Scan for the cell matching the given text and deliver its [x, y] coordinate at center. 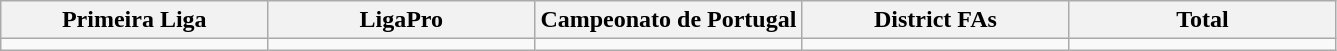
Total [1202, 20]
Campeonato de Portugal [668, 20]
District FAs [936, 20]
Primeira Liga [134, 20]
LigaPro [402, 20]
